Determine the (X, Y) coordinate at the center of the cell enclosing the given text.  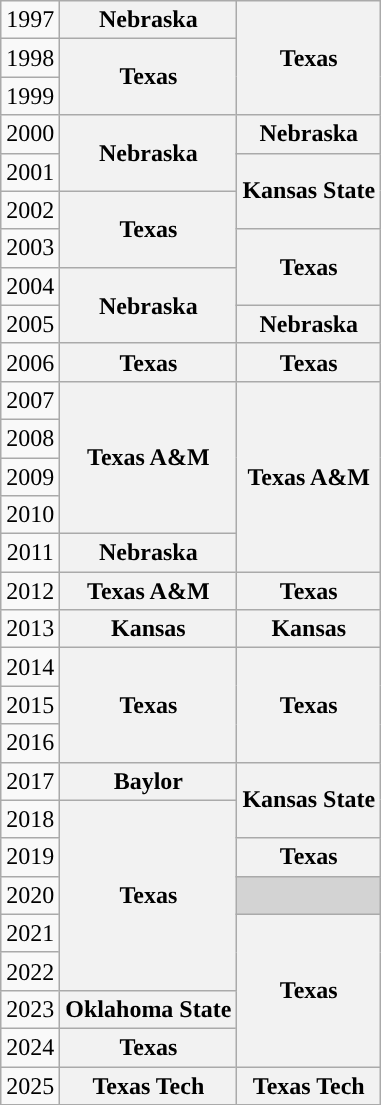
2023 (30, 1009)
2018 (30, 819)
2020 (30, 895)
2014 (30, 667)
2005 (30, 324)
2008 (30, 438)
2015 (30, 705)
2009 (30, 477)
2010 (30, 515)
2017 (30, 781)
2016 (30, 743)
1997 (30, 20)
1999 (30, 96)
2019 (30, 857)
2001 (30, 172)
Oklahoma State (148, 1009)
2003 (30, 248)
2012 (30, 591)
2021 (30, 933)
2004 (30, 286)
2013 (30, 629)
1998 (30, 58)
2000 (30, 134)
Baylor (148, 781)
2006 (30, 362)
2011 (30, 553)
2024 (30, 1047)
2022 (30, 971)
2002 (30, 210)
2025 (30, 1085)
2007 (30, 400)
